Find where the given text appears and provide that cell's center as [X, Y] coordinate. 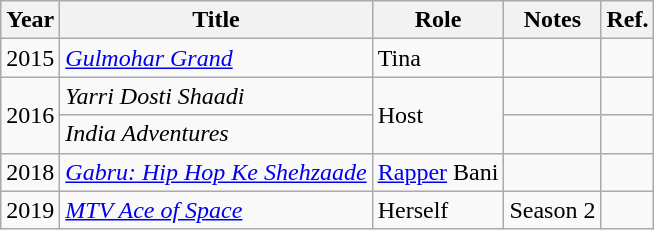
Gulmohar Grand [216, 58]
Year [30, 20]
Tina [438, 58]
Yarri Dosti Shaadi [216, 96]
Notes [552, 20]
Role [438, 20]
Season 2 [552, 210]
Gabru: Hip Hop Ke Shehzaade [216, 172]
2015 [30, 58]
2016 [30, 115]
2018 [30, 172]
MTV Ace of Space [216, 210]
Rapper Bani [438, 172]
Host [438, 115]
Title [216, 20]
Ref. [628, 20]
Herself [438, 210]
2019 [30, 210]
India Adventures [216, 134]
